Detect which cell encompasses the target text, then output its (x, y) center coordinate. 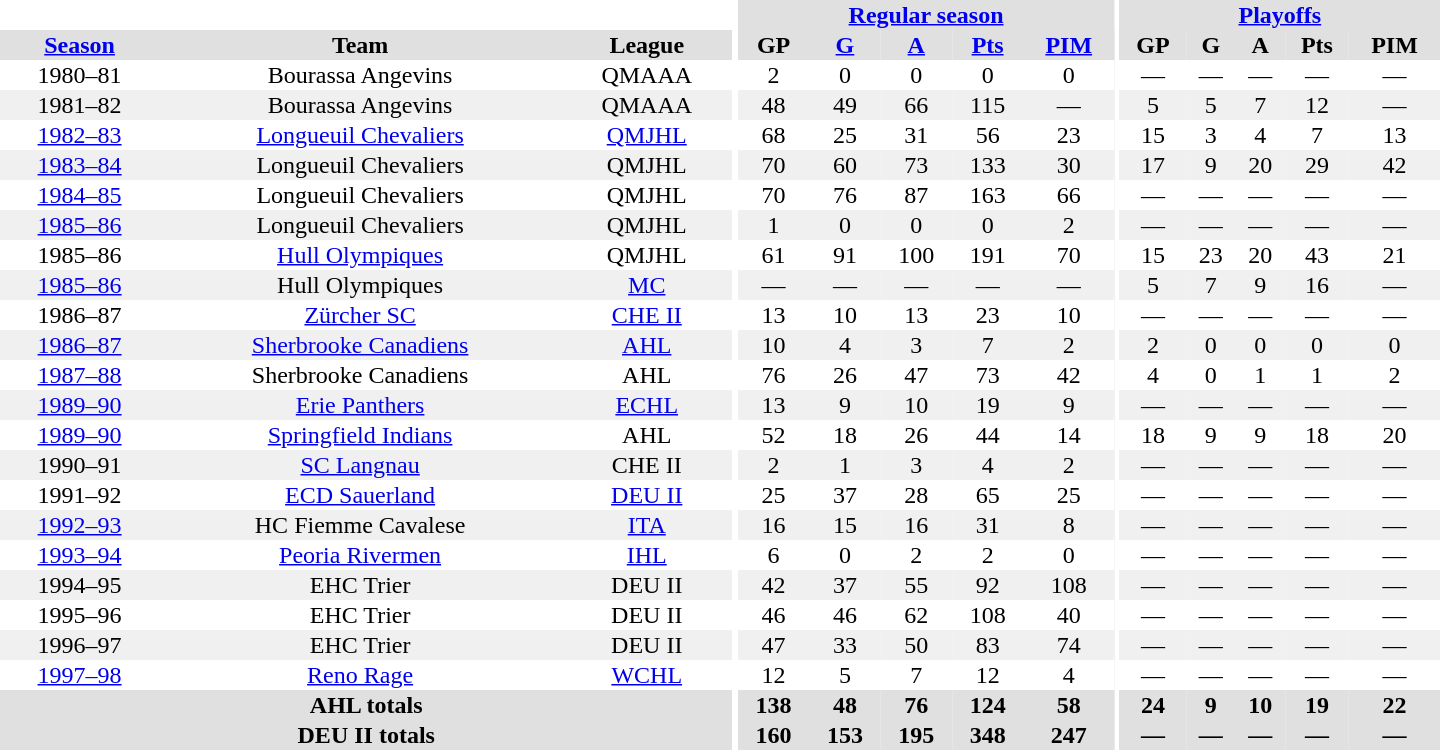
WCHL (646, 675)
HC Fiemme Cavalese (360, 525)
24 (1153, 705)
1996–97 (80, 645)
50 (916, 645)
28 (916, 495)
8 (1068, 525)
MC (646, 285)
29 (1317, 165)
83 (988, 645)
6 (774, 555)
61 (774, 255)
Playoffs (1280, 15)
Season (80, 45)
49 (844, 105)
91 (844, 255)
Erie Panthers (360, 405)
22 (1394, 705)
30 (1068, 165)
Regular season (926, 15)
87 (916, 195)
1982–83 (80, 135)
133 (988, 165)
191 (988, 255)
1995–96 (80, 615)
138 (774, 705)
65 (988, 495)
52 (774, 435)
ECHL (646, 405)
1983–84 (80, 165)
33 (844, 645)
58 (1068, 705)
1981–82 (80, 105)
100 (916, 255)
1994–95 (80, 585)
195 (916, 735)
55 (916, 585)
43 (1317, 255)
AHL totals (366, 705)
Zürcher SC (360, 315)
Peoria Rivermen (360, 555)
1992–93 (80, 525)
1987–88 (80, 375)
ECD Sauerland (360, 495)
17 (1153, 165)
44 (988, 435)
247 (1068, 735)
153 (844, 735)
68 (774, 135)
1997–98 (80, 675)
56 (988, 135)
14 (1068, 435)
SC Langnau (360, 465)
348 (988, 735)
IHL (646, 555)
Springfield Indians (360, 435)
1993–94 (80, 555)
115 (988, 105)
ITA (646, 525)
40 (1068, 615)
160 (774, 735)
163 (988, 195)
1990–91 (80, 465)
DEU II totals (366, 735)
124 (988, 705)
1984–85 (80, 195)
Team (360, 45)
21 (1394, 255)
60 (844, 165)
League (646, 45)
62 (916, 615)
74 (1068, 645)
1980–81 (80, 75)
1991–92 (80, 495)
Reno Rage (360, 675)
92 (988, 585)
